Locate the cell with the specified text and output its [x, y] center coordinate. 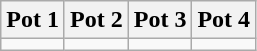
Pot 3 [160, 20]
Pot 1 [33, 20]
Pot 2 [96, 20]
Pot 4 [224, 20]
